Provide the (X, Y) coordinate of the cell's center where the given text is located.  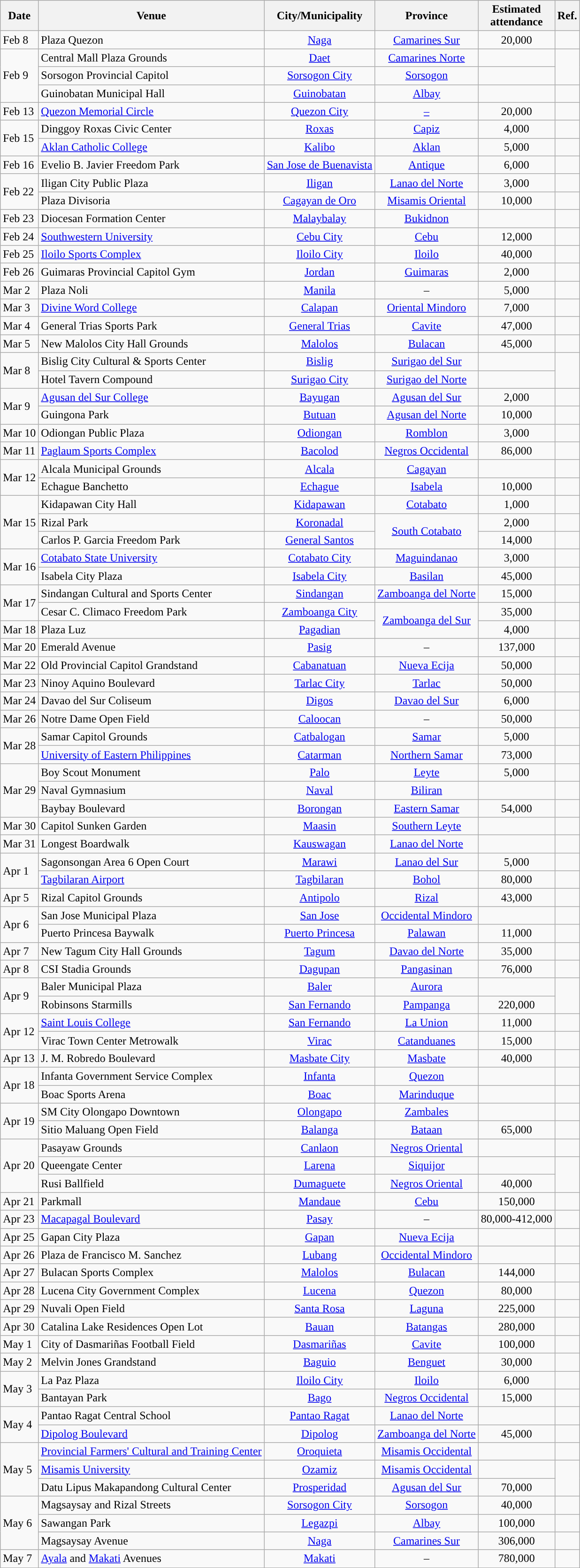
1,000 (516, 504)
Apr 26 (20, 1255)
Apr 1 (20, 871)
Tagbilaran Airport (151, 880)
Notre Dame Open Field (151, 719)
Divine Word College (151, 308)
Biliran (427, 790)
Guingona Park (151, 415)
Pampanga (427, 1005)
Guimaras Provincial Capitol Gym (151, 272)
Sindangan Cultural and Sports Center (151, 594)
Cagayan de Oro (320, 200)
Isabela City (320, 576)
Venue (151, 16)
Apr 20 (20, 1166)
Romblon (427, 433)
Agusan del Sur College (151, 397)
Jordan (320, 272)
Camarines Norte (427, 58)
Santa Rosa (320, 1308)
70,000 (516, 1487)
Iligan (320, 183)
Cesar C. Climaco Freedom Park (151, 612)
Odiongan Public Plaza (151, 433)
Samar (427, 737)
Alcala Municipal Grounds (151, 469)
Mandaue (320, 1201)
Prosperidad (320, 1487)
Catalina Lake Residences Open Lot (151, 1326)
Rizal (427, 898)
Virac (320, 1040)
San Jose de Buenavista (320, 165)
Davao del Norte (427, 951)
Iloilo Sports Complex (151, 254)
Feb 9 (20, 76)
Capiz (427, 129)
Cagayan (427, 469)
Zamboanga City (320, 612)
May 4 (20, 1425)
Bayugan (320, 397)
Masbate (427, 1058)
Sagonsongan Area 6 Open Court (151, 862)
Pasayaw Grounds (151, 1148)
Plaza Noli (151, 290)
Iligan City Public Plaza (151, 183)
Bislig (320, 361)
Provincial Farmers' Cultural and Training Center (151, 1452)
Surigao del Norte (427, 379)
Bukidnon (427, 218)
Northern Samar (427, 754)
Apr 23 (20, 1219)
Bantayan Park (151, 1398)
Surigao City (320, 379)
Zamboanga del Sur (427, 621)
Tarlac (427, 683)
Zambales (427, 1112)
Feb 24 (20, 236)
Maasin (320, 826)
Bohol (427, 880)
J. M. Robredo Boulevard (151, 1058)
65,000 (516, 1130)
Saint Louis College (151, 1022)
Bislig City Cultural & Sports Center (151, 361)
Paglaum Sports Complex (151, 451)
30,000 (516, 1362)
Cotabato (427, 504)
Province (427, 16)
Apr 29 (20, 1308)
Antique (427, 165)
Olongapo (320, 1112)
Lucena City Government Complex (151, 1291)
Siquijor (427, 1166)
Dagupan (320, 969)
New Tagum City Hall Grounds (151, 951)
76,000 (516, 969)
Apr 27 (20, 1273)
Gapan (320, 1237)
Tarlac City (320, 683)
Agusan del Norte (427, 415)
Masbate City (320, 1058)
Dipolog Boulevard (151, 1434)
Misamis Oriental (427, 200)
Puerto Princesa Baywalk (151, 933)
Ninoy Aquino Boulevard (151, 683)
Leyte (427, 772)
Eastern Samar (427, 808)
Marinduque (427, 1094)
Southern Leyte (427, 826)
Pantao Ragat Central School (151, 1416)
Southwestern University (151, 236)
Echague Banchetto (151, 486)
Canlaon (320, 1148)
Feb 16 (20, 165)
Diocesan Formation Center (151, 218)
Robinsons Starmills (151, 1005)
Bataan (427, 1130)
Feb 8 (20, 40)
Quezon City (320, 111)
Naval Gymnasium (151, 790)
Dipolog (320, 1434)
Catarman (320, 754)
Cebu City (320, 236)
Laguna (427, 1308)
Evelio B. Javier Freedom Park (151, 165)
May 5 (20, 1469)
7,000 (516, 308)
Basilan (427, 576)
Melvin Jones Grandstand (151, 1362)
CSI Stadia Grounds (151, 969)
Daet (320, 58)
Mar 29 (20, 790)
Ozamiz (320, 1469)
Guinobatan Municipal Hall (151, 93)
Pasig (320, 647)
Echague (320, 486)
Nuvali Open Field (151, 1308)
Apr 8 (20, 969)
May 2 (20, 1362)
12,000 (516, 236)
Dumaguete (320, 1184)
780,000 (516, 1559)
47,000 (516, 326)
San Jose (320, 915)
Baybay Boulevard (151, 808)
May 7 (20, 1559)
Bago (320, 1398)
Oroquieta (320, 1452)
Estimatedattendance (516, 16)
Catanduanes (427, 1040)
Feb 22 (20, 192)
86,000 (516, 451)
Feb 13 (20, 111)
Mar 9 (20, 406)
Catbalogan (320, 737)
Apr 30 (20, 1326)
Boac Sports Arena (151, 1094)
Lanao del Sur (427, 862)
54,000 (516, 808)
Macapagal Boulevard (151, 1219)
Batangas (427, 1326)
220,000 (516, 1005)
43,000 (516, 898)
306,000 (516, 1541)
Infanta (320, 1076)
73,000 (516, 754)
Guimaras (427, 272)
Baler Municipal Plaza (151, 987)
Rusi Ballfield (151, 1184)
Mar 17 (20, 603)
Tagum (320, 951)
Apr 7 (20, 951)
Apr 25 (20, 1237)
San Jose Municipal Plaza (151, 915)
Larena (320, 1166)
Magsaysay and Rizal Streets (151, 1505)
225,000 (516, 1308)
Isabela City Plaza (151, 576)
Baguio (320, 1362)
Mar 15 (20, 522)
Hotel Tavern Compound (151, 379)
Palo (320, 772)
Boac (320, 1094)
La Paz Plaza (151, 1380)
Koronadal (320, 523)
Plaza Luz (151, 630)
280,000 (516, 1326)
Davao del Sur Coliseum (151, 701)
Pangasinan (427, 969)
Antipolo (320, 898)
Mar 26 (20, 719)
Naval (320, 790)
Aurora (427, 987)
Carlos P. Garcia Freedom Park (151, 540)
New Malolos City Hall Grounds (151, 344)
Feb 26 (20, 272)
Kidapawan (320, 504)
Misamis University (151, 1469)
Datu Lipus Makapandong Cultural Center (151, 1487)
Apr 6 (20, 924)
Apr 21 (20, 1201)
Benguet (427, 1362)
Alcala (320, 469)
Mar 30 (20, 826)
Kauswagan (320, 844)
Boy Scout Monument (151, 772)
Mar 2 (20, 290)
Parkmall (151, 1201)
University of Eastern Philippines (151, 754)
Kidapawan City Hall (151, 504)
Palawan (427, 933)
Infanta Government Service Complex (151, 1076)
Feb 25 (20, 254)
La Union (427, 1022)
Bacolod (320, 451)
Sawangan Park (151, 1523)
Bulacan Sports Complex (151, 1273)
Apr 19 (20, 1121)
Oriental Mindoro (427, 308)
Marawi (320, 862)
137,000 (516, 647)
Guinobatan (320, 93)
Ref. (567, 16)
Legazpi (320, 1523)
Emerald Avenue (151, 647)
14,000 (516, 540)
Lucena (320, 1291)
Quezon Memorial Circle (151, 111)
Malaybalay (320, 218)
Cabanatuan (320, 665)
Ayala and Makati Avenues (151, 1559)
Odiongan (320, 433)
Mar 8 (20, 370)
Mar 11 (20, 451)
May 3 (20, 1389)
Dinggoy Roxas Civic Center (151, 129)
May 1 (20, 1344)
Capitol Sunken Garden (151, 826)
Pasay (320, 1219)
General Trias Sports Park (151, 326)
Mar 12 (20, 477)
Butuan (320, 415)
South Cotabato (427, 531)
Central Mall Plaza Grounds (151, 58)
Caloocan (320, 719)
Plaza Divisoria (151, 200)
Tagbilaran (320, 880)
Apr 5 (20, 898)
City of Dasmariñas Football Field (151, 1344)
May 6 (20, 1523)
Davao del Sur (427, 701)
Old Provincial Capitol Grandstand (151, 665)
Surigao del Sur (427, 361)
Manila (320, 290)
Pagadian (320, 630)
Magsaysay Avenue (151, 1541)
Gapan City Plaza (151, 1237)
Rizal Capitol Grounds (151, 898)
Cotabato City (320, 558)
Kalibo (320, 147)
Feb 23 (20, 218)
Mar 28 (20, 746)
Balanga (320, 1130)
Mar 3 (20, 308)
General Trias (320, 326)
150,000 (516, 1201)
Sorsogon Provincial Capitol (151, 76)
Longest Boardwalk (151, 844)
Apr 28 (20, 1291)
Mar 16 (20, 567)
Bauan (320, 1326)
Mar 31 (20, 844)
Apr 13 (20, 1058)
Apr 18 (20, 1085)
Puerto Princesa (320, 933)
Virac Town Center Metrowalk (151, 1040)
Mar 24 (20, 701)
Mar 4 (20, 326)
City/Municipality (320, 16)
Aklan (427, 147)
Borongan (320, 808)
Baler (320, 987)
Samar Capitol Grounds (151, 737)
Dasmariñas (320, 1344)
Rizal Park (151, 523)
Aklan Catholic College (151, 147)
Feb 15 (20, 138)
80,000-412,000 (516, 1219)
Roxas (320, 129)
Queengate Center (151, 1166)
Makati (320, 1559)
General Santos (320, 540)
Cotabato State University (151, 558)
Apr 12 (20, 1031)
Calapan (320, 308)
Pantao Ragat (320, 1416)
Maguindanao (427, 558)
144,000 (516, 1273)
Mar 10 (20, 433)
Plaza Quezon (151, 40)
Mar 22 (20, 665)
Mar 20 (20, 647)
Date (20, 16)
Mar 18 (20, 630)
SM City Olongapo Downtown (151, 1112)
Sitio Maluang Open Field (151, 1130)
Plaza de Francisco M. Sanchez (151, 1255)
Sindangan (320, 594)
Lubang (320, 1255)
Mar 5 (20, 344)
Apr 9 (20, 996)
Digos (320, 701)
Isabela (427, 486)
Mar 23 (20, 683)
